Identify which cell holds the provided text, then report its [x, y] central coordinate. 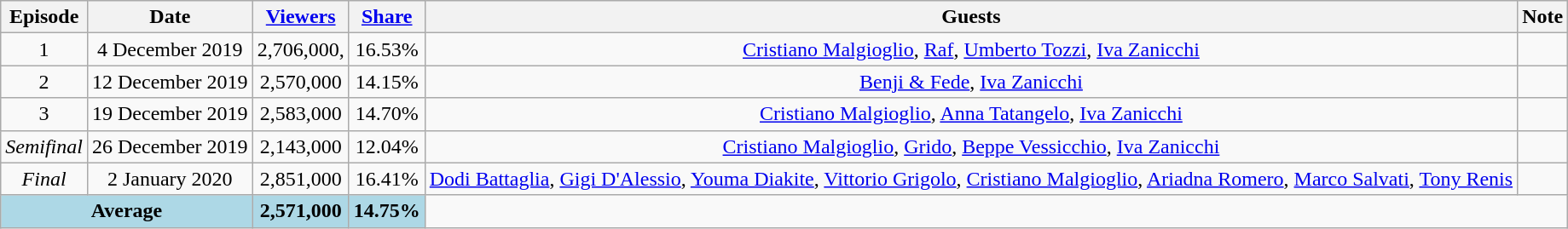
Episode [44, 17]
Benji & Fede, Iva Zanicchi [970, 82]
16.41% [387, 179]
14.70% [387, 114]
Semifinal [44, 146]
2,851,000 [300, 179]
Note [1543, 17]
14.75% [387, 211]
2,706,000, [300, 49]
3 [44, 114]
Average [126, 211]
2,583,000 [300, 114]
2 [44, 82]
1 [44, 49]
2 January 2020 [170, 179]
Cristiano Malgioglio, Anna Tatangelo, Iva Zanicchi [970, 114]
Share [387, 17]
Viewers [300, 17]
Final [44, 179]
4 December 2019 [170, 49]
Cristiano Malgioglio, Grido, Beppe Vessicchio, Iva Zanicchi [970, 146]
19 December 2019 [170, 114]
2,570,000 [300, 82]
Date [170, 17]
2,571,000 [300, 211]
Cristiano Malgioglio, Raf, Umberto Tozzi, Iva Zanicchi [970, 49]
12 December 2019 [170, 82]
12.04% [387, 146]
Dodi Battaglia, Gigi D'Alessio, Youma Diakite, Vittorio Grigolo, Cristiano Malgioglio, Ariadna Romero, Marco Salvati, Tony Renis [970, 179]
14.15% [387, 82]
2,143,000 [300, 146]
26 December 2019 [170, 146]
Guests [970, 17]
16.53% [387, 49]
